Return the (X, Y) coordinate for the center point of the cell that contains the specified text.  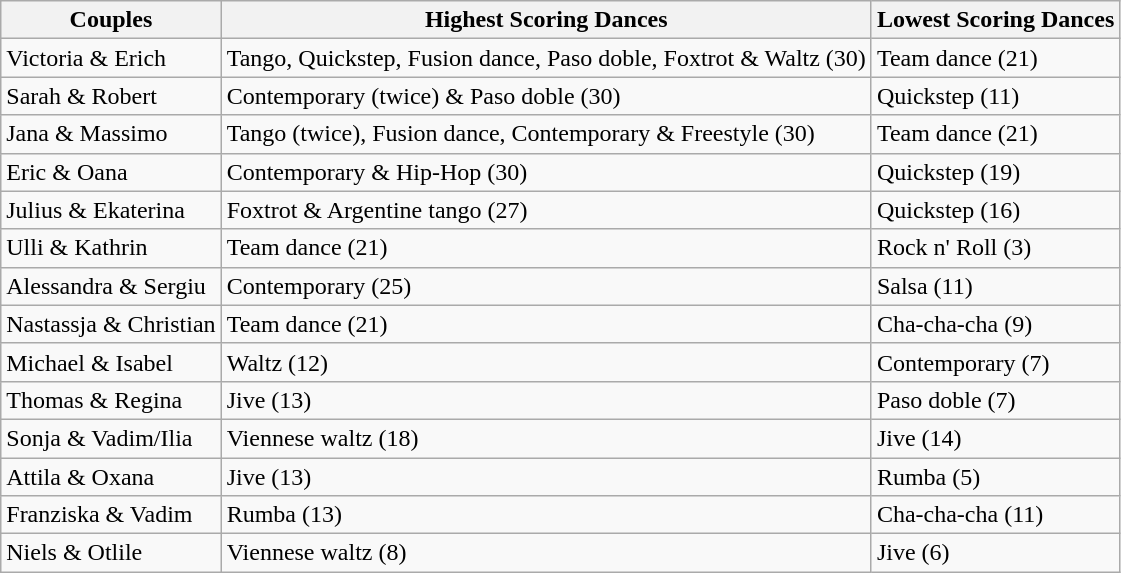
Ulli & Kathrin (111, 248)
Niels & Otlile (111, 553)
Contemporary (7) (995, 362)
Franziska & Vadim (111, 515)
Salsa (11) (995, 286)
Viennese waltz (8) (546, 553)
Tango, Quickstep, Fusion dance, Paso doble, Foxtrot & Waltz (30) (546, 58)
Alessandra & Sergiu (111, 286)
Paso doble (7) (995, 400)
Contemporary (twice) & Paso doble (30) (546, 96)
Quickstep (16) (995, 210)
Cha-cha-cha (11) (995, 515)
Highest Scoring Dances (546, 20)
Quickstep (19) (995, 172)
Couples (111, 20)
Cha-cha-cha (9) (995, 324)
Tango (twice), Fusion dance, Contemporary & Freestyle (30) (546, 134)
Attila & Oxana (111, 477)
Jive (6) (995, 553)
Rock n' Roll (3) (995, 248)
Jana & Massimo (111, 134)
Victoria & Erich (111, 58)
Eric & Oana (111, 172)
Viennese waltz (18) (546, 438)
Lowest Scoring Dances (995, 20)
Jive (14) (995, 438)
Contemporary (25) (546, 286)
Foxtrot & Argentine tango (27) (546, 210)
Julius & Ekaterina (111, 210)
Contemporary & Hip-Hop (30) (546, 172)
Quickstep (11) (995, 96)
Michael & Isabel (111, 362)
Sonja & Vadim/Ilia (111, 438)
Waltz (12) (546, 362)
Nastassja & Christian (111, 324)
Sarah & Robert (111, 96)
Rumba (5) (995, 477)
Thomas & Regina (111, 400)
Rumba (13) (546, 515)
